Capture the cell that displays the provided text and extract its (x, y) central coordinate. 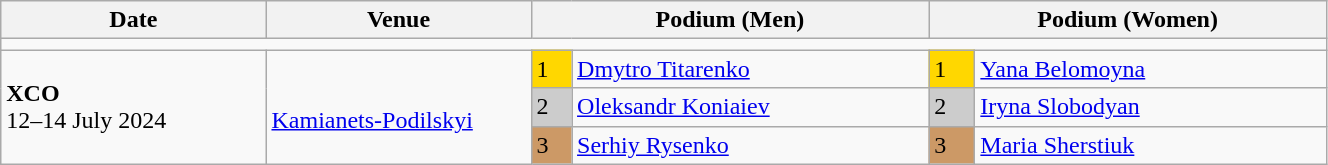
Serhiy Rysenko (750, 145)
Maria Sherstiuk (1151, 145)
Iryna Slobodyan (1151, 107)
Kamianets-Podilskyi (398, 107)
Oleksandr Koniaiev (750, 107)
Yana Belomoyna (1151, 69)
Podium (Women) (1128, 20)
Date (134, 20)
Venue (398, 20)
Podium (Men) (730, 20)
Dmytro Titarenko (750, 69)
XCO 12–14 July 2024 (134, 107)
